Return the (X, Y) coordinate for the center point of the cell that contains the specified text.  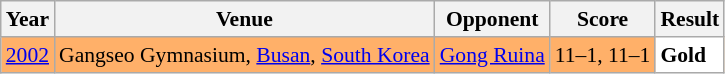
Gold (690, 55)
Score (603, 19)
Venue (244, 19)
11–1, 11–1 (603, 55)
Result (690, 19)
Year (28, 19)
Opponent (492, 19)
2002 (28, 55)
Gangseo Gymnasium, Busan, South Korea (244, 55)
Gong Ruina (492, 55)
